Detect which cell encompasses the target text, then output its [X, Y] center coordinate. 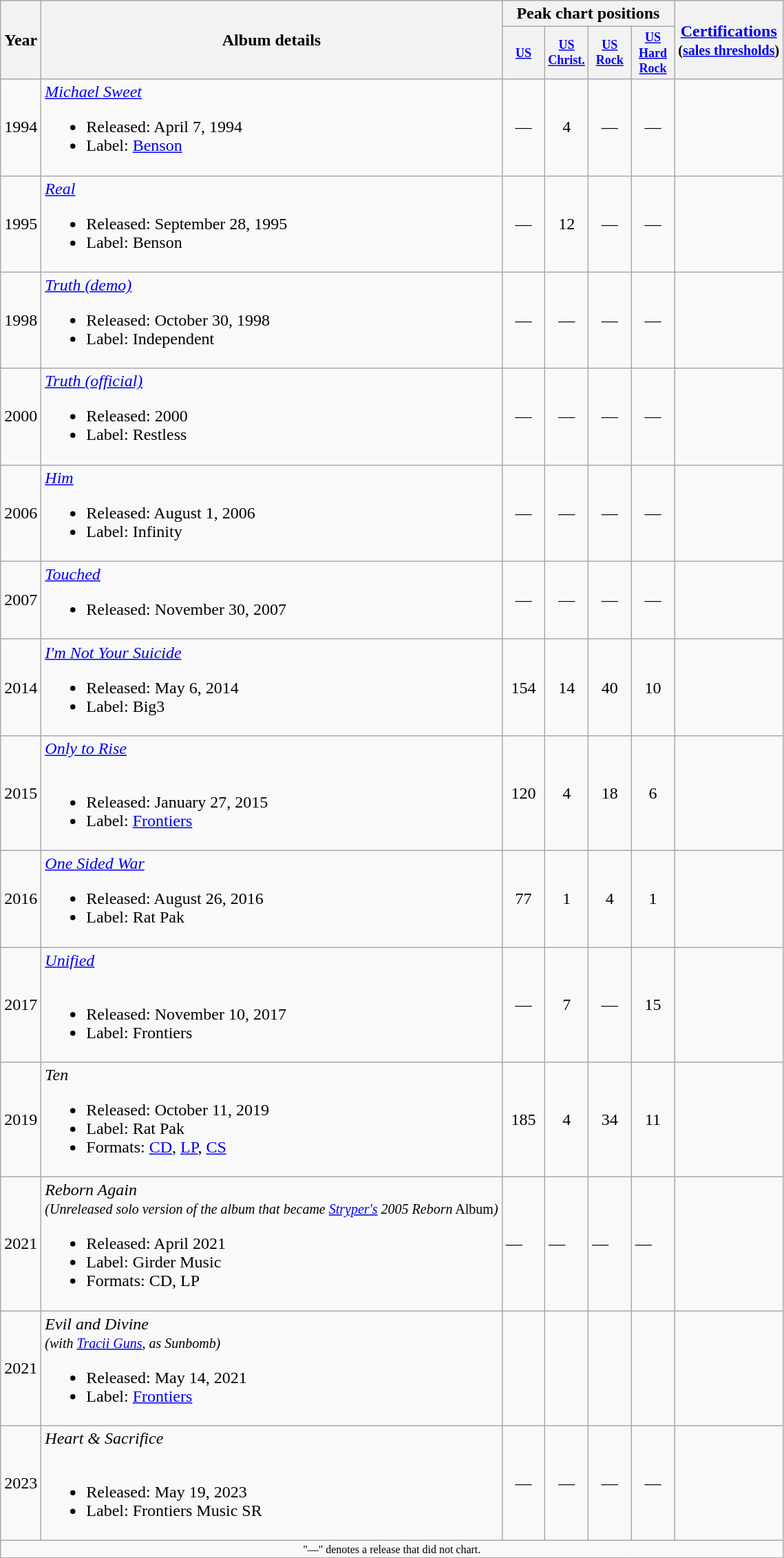
34 [610, 1119]
US Hard Rock [653, 53]
One Sided WarReleased: August 26, 2016Label: Rat Pak [271, 898]
UnifiedReleased: November 10, 2017Label: Frontiers [271, 1005]
Truth (official)Released: 2000Label: Restless [271, 417]
USRock [610, 53]
2006 [21, 513]
2023 [21, 1483]
1994 [21, 127]
Heart & SacrificeReleased: May 19, 2023Label: Frontiers Music SR [271, 1483]
"—" denotes a release that did not chart. [392, 1549]
Year [21, 40]
14 [567, 687]
Peak chart positions [588, 14]
11 [653, 1119]
2007 [21, 600]
2017 [21, 1005]
120 [523, 793]
10 [653, 687]
2019 [21, 1119]
40 [610, 687]
I'm Not Your SuicideReleased: May 6, 2014Label: Big3 [271, 687]
2016 [21, 898]
HimReleased: August 1, 2006Label: Infinity [271, 513]
12 [567, 224]
6 [653, 793]
15 [653, 1005]
Reborn Again(Unreleased solo version of the album that became Stryper's 2005 Reborn Album)Released: April 2021Label: Girder MusicFormats: CD, LP [271, 1244]
1995 [21, 224]
7 [567, 1005]
Evil and Divine(with Tracii Guns, as Sunbomb)Released: May 14, 2021Label: Frontiers [271, 1369]
2000 [21, 417]
TenReleased: October 11, 2019Label: Rat PakFormats: CD, LP, CS [271, 1119]
154 [523, 687]
Michael SweetReleased: April 7, 1994Label: Benson [271, 127]
77 [523, 898]
Only to RiseReleased: January 27, 2015Label: Frontiers [271, 793]
Certifications(sales thresholds) [729, 40]
TouchedReleased: November 30, 2007 [271, 600]
2015 [21, 793]
Truth (demo)Released: October 30, 1998Label: Independent [271, 320]
USChrist. [567, 53]
1998 [21, 320]
185 [523, 1119]
US [523, 53]
18 [610, 793]
Album details [271, 40]
2014 [21, 687]
RealReleased: September 28, 1995Label: Benson [271, 224]
